Determine the [x, y] coordinate at the center of the cell enclosing the given text.  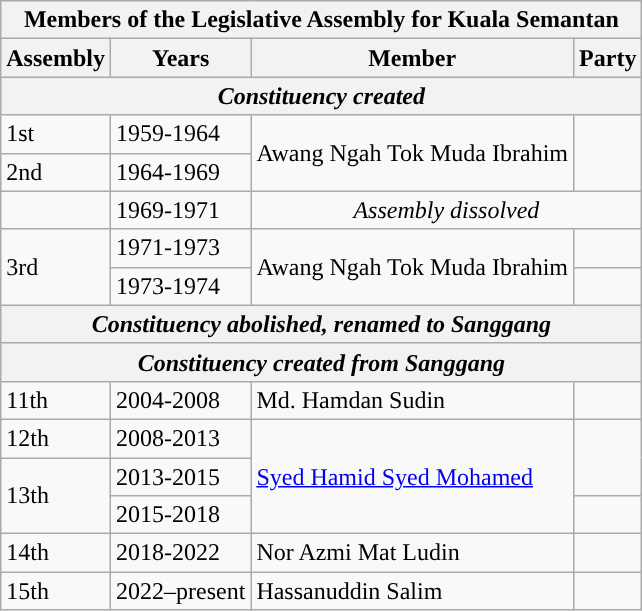
Hassanuddin Salim [412, 591]
2nd [56, 172]
11th [56, 400]
Syed Hamid Syed Mohamed [412, 476]
1st [56, 134]
3rd [56, 267]
1959-1964 [180, 134]
13th [56, 496]
14th [56, 553]
Constituency created [322, 96]
Nor Azmi Mat Ludin [412, 553]
Constituency created from Sanggang [322, 362]
1969-1971 [180, 210]
Md. Hamdan Sudin [412, 400]
2013-2015 [180, 477]
Member [412, 58]
2022–present [180, 591]
2018-2022 [180, 553]
1964-1969 [180, 172]
2008-2013 [180, 438]
Assembly [56, 58]
1971-1973 [180, 248]
12th [56, 438]
Members of the Legislative Assembly for Kuala Semantan [322, 20]
1973-1974 [180, 286]
Years [180, 58]
Assembly dissolved [446, 210]
Party [608, 58]
15th [56, 591]
Constituency abolished, renamed to Sanggang [322, 324]
2004-2008 [180, 400]
2015-2018 [180, 515]
